Pinpoint the cell where the given text exists, returning its (X, Y) midpoint coordinate. 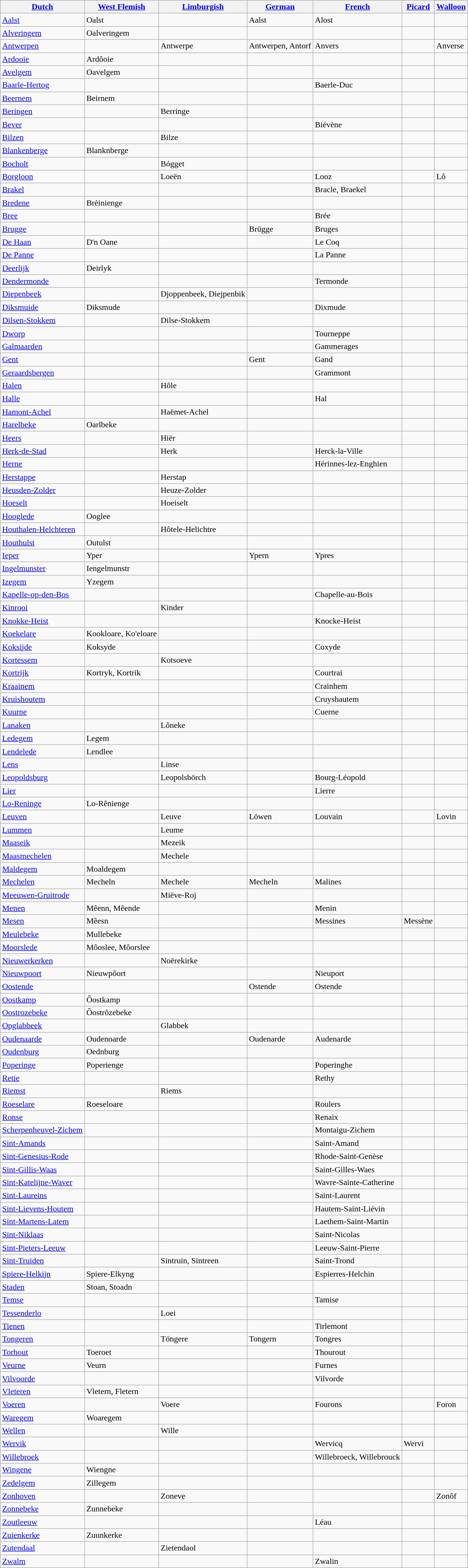
Tourneppe (357, 333)
Sint-Niklaas (43, 1235)
Coxyde (357, 647)
Tamise (357, 1300)
Riemst (43, 1091)
Vilvoorde (43, 1378)
Saint-Gilles-Waes (357, 1169)
Sint-Pieters-Leeuw (43, 1248)
Chapelle-au-Bois (357, 595)
Zoutleeuw (43, 1522)
Izegem (43, 582)
Temse (43, 1300)
Renaix (357, 1117)
Lummen (43, 830)
Lens (43, 764)
Blankenberge (43, 150)
Mêesn (121, 921)
Diksmude (121, 307)
Staden (43, 1287)
Bruges (357, 229)
Dilse-Stokkem (203, 320)
Ooglee (121, 516)
Termonde (357, 281)
Nieuport (357, 973)
Deerlijk (43, 268)
Saint-Amand (357, 1143)
Berringe (203, 111)
Noërekirke (203, 960)
Opglabbeek (43, 1026)
Nieuwpoort (43, 973)
Vilvorde (357, 1378)
Diepenbeek (43, 294)
Willebroeck, Willebrouck (357, 1457)
Meulebeke (43, 934)
Oostende (43, 986)
Dixmude (357, 307)
Wervicq (357, 1444)
Miëve-Roj (203, 895)
Antwerpen (43, 46)
Löwen (280, 817)
Tongern (280, 1339)
Malines (357, 882)
Môoslee, Môorslee (121, 947)
Dendermonde (43, 281)
Oudenaarde (43, 1039)
Lo-Rênienge (121, 804)
Zonôf (451, 1496)
Menin (357, 908)
Loeën (203, 177)
Roeseloare (121, 1104)
Herck-la-Ville (357, 451)
Scherpenheuvel-Zichem (43, 1130)
Willebroek (43, 1457)
Lo-Reninge (43, 804)
Brèinienge (121, 203)
Dworp (43, 333)
Heusden-Zolder (43, 490)
Sint-Katelijne-Waver (43, 1182)
Le Coq (357, 242)
Bilzen (43, 137)
Gammerages (357, 346)
Anvers (357, 46)
Oudenarde (280, 1039)
Wille (203, 1431)
Veurne (43, 1365)
Saint-Nicolas (357, 1235)
Alost (357, 20)
Oalveringem (121, 33)
Walloon (451, 7)
Sint-Amands (43, 1143)
Beirnem (121, 98)
Espierres-Helchin (357, 1274)
Brügge (280, 229)
Audenarde (357, 1039)
Herk (203, 451)
Mullebeke (121, 934)
West Flemish (121, 7)
Ypern (280, 555)
Zillegem (121, 1483)
Leopoldsburg (43, 777)
Lendelede (43, 751)
Foron (451, 1404)
Toeroet (121, 1352)
Ôostkamp (121, 1000)
French (357, 7)
Limburgish (203, 7)
Voeren (43, 1404)
Leuve (203, 817)
Kinder (203, 608)
Mechelen (43, 882)
Laethem-Saint-Martin (357, 1222)
Ardôoie (121, 59)
Lendlee (121, 751)
Beringen (43, 111)
Léau (357, 1522)
Rhode-Saint-Genèse (357, 1156)
Sint-Martens-Latem (43, 1222)
Stoan, Stoadn (121, 1287)
De Panne (43, 255)
Wervi (418, 1444)
Kortryk, Kortrik (121, 673)
Ieper (43, 555)
Leuven (43, 817)
Sint-Gillis-Waas (43, 1169)
Mesen (43, 921)
Yzegem (121, 582)
Glabbek (203, 1026)
Hiër (203, 438)
Kuurne (43, 712)
Geraardsbergen (43, 372)
Courtrai (357, 673)
Maasmechelen (43, 856)
Linse (203, 764)
Poperinghe (357, 1065)
Grammont (357, 372)
Kookloare, Ko'eloare (121, 634)
Oednburg (121, 1052)
Hamont-Achel (43, 412)
Maldegem (43, 869)
Waregem (43, 1418)
Avelgem (43, 72)
Wavre-Sainte-Catherine (357, 1182)
Sint-Genesius-Rode (43, 1156)
Spiere-Helkijn (43, 1274)
Ledegem (43, 738)
Poperinge (43, 1065)
Sint-Lievens-Houtem (43, 1208)
Koksyde (121, 647)
Tóngere (203, 1339)
Lier (43, 790)
Houthulst (43, 542)
De Haan (43, 242)
Thourout (357, 1352)
Moorslede (43, 947)
Anverse (451, 46)
Kraainem (43, 686)
Fourons (357, 1404)
Hoeselt (43, 503)
Furnes (357, 1365)
Herk-de-Stad (43, 451)
Sint-Truiden (43, 1261)
Saint-Laurent (357, 1195)
Zuienkerke (43, 1535)
Zedelgem (43, 1483)
Torhout (43, 1352)
Zwalm (43, 1561)
Zwalin (357, 1561)
Lierre (357, 790)
Menen (43, 908)
Maaseik (43, 843)
Oalst (121, 20)
Meeuwen-Gruitrode (43, 895)
Zonnebeke (43, 1509)
Zietendaol (203, 1548)
Knokke-Heist (43, 621)
Kortrijk (43, 673)
Woaregem (121, 1418)
Crainhem (357, 686)
Loei (203, 1313)
Brakel (43, 190)
Hal (357, 399)
Kruishoutem (43, 699)
Zutendaal (43, 1548)
Dilsen-Stokkem (43, 320)
Nieuwpôort (121, 973)
Tienen (43, 1326)
Tongres (357, 1339)
Cruyshautem (357, 699)
Oudenoarde (121, 1039)
Vletern, Fletern (121, 1391)
Yper (121, 555)
Djoppenbeek, Diejpenbik (203, 294)
Koekelare (43, 634)
Lôneke (203, 725)
Messines (357, 921)
Tessenderlo (43, 1313)
Diksmuide (43, 307)
Biévène (357, 124)
Deirlyk (121, 268)
Leeuw-Saint-Pierre (357, 1248)
Baarle-Hertog (43, 85)
Hautem-Saint-Liévin (357, 1208)
Beernem (43, 98)
Leume (203, 830)
Moaldegem (121, 869)
Bredene (43, 203)
Ronse (43, 1117)
Gand (357, 359)
Zunnebeke (121, 1509)
Antwerpen, Antorf (280, 46)
Messène (418, 921)
Riems (203, 1091)
Roulers (357, 1104)
Sint-Laureins (43, 1195)
Poperienge (121, 1065)
German (280, 7)
Hôtele-Helichtre (203, 529)
Ôostrôzebeke (121, 1013)
Tongeren (43, 1339)
Zuunkerke (121, 1535)
Louvain (357, 817)
Rethy (357, 1078)
Nieuwerkerken (43, 960)
Galmaarden (43, 346)
Wellen (43, 1431)
Baerle-Duc (357, 85)
Brugge (43, 229)
Wingene (43, 1470)
Saint-Trond (357, 1261)
Heuze-Zolder (203, 490)
Sintruin, Sintreen (203, 1261)
Herstap (203, 477)
Hérinnes-lez-Enghien (357, 464)
Zonhoven (43, 1496)
Ypres (357, 555)
Retie (43, 1078)
Houthalen-Helchteren (43, 529)
Vleteren (43, 1391)
Kapelle-op-den-Bos (43, 595)
Wervik (43, 1444)
Herne (43, 464)
Mêenn, Mêende (121, 908)
Zoneve (203, 1496)
Voere (203, 1404)
Picard (418, 7)
Bógget (203, 164)
Kotsoeve (203, 660)
Bocholt (43, 164)
Bree (43, 216)
Bourg-Léopold (357, 777)
Oostrozebeke (43, 1013)
Tirlemont (357, 1326)
Knocke-Heist (357, 621)
Dutch (43, 7)
Oarlbeke (121, 425)
Hôle (203, 386)
Wiengne (121, 1470)
Lovin (451, 817)
Bilze (203, 137)
Oostkamp (43, 1000)
Bracle, Braekel (357, 190)
Brée (357, 216)
Ingelmunster (43, 568)
Mezeik (203, 843)
Leopolsbörch (203, 777)
Heers (43, 438)
Legem (121, 738)
Haëmet-Achel (203, 412)
Lô (451, 177)
Blanknberge (121, 150)
Antwerpe (203, 46)
Bever (43, 124)
Hoeiselt (203, 503)
Spiere-Elkyng (121, 1274)
Oudenburg (43, 1052)
Oavelgem (121, 72)
Borgloon (43, 177)
Montaigu-Zichem (357, 1130)
D'n Oane (121, 242)
Looz (357, 177)
Veurn (121, 1365)
Harelbeke (43, 425)
Koksijde (43, 647)
Herstappe (43, 477)
Kinrooi (43, 608)
Outulst (121, 542)
Halen (43, 386)
Lanaken (43, 725)
La Panne (357, 255)
Halle (43, 399)
Alveringem (43, 33)
Hooglede (43, 516)
Iengelmunstr (121, 568)
Roeselare (43, 1104)
Ardooie (43, 59)
Kortessem (43, 660)
Cuerne (357, 712)
